Identify which cell holds the provided text, then report its (x, y) central coordinate. 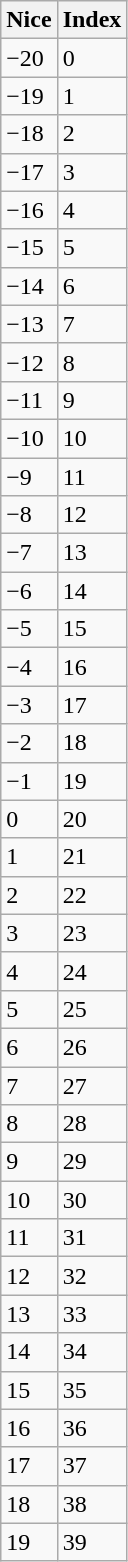
36 (92, 1428)
28 (92, 1124)
30 (92, 1200)
−20 (29, 58)
−6 (29, 591)
20 (92, 819)
−19 (29, 96)
34 (92, 1352)
21 (92, 857)
22 (92, 895)
23 (92, 933)
−2 (29, 743)
−11 (29, 400)
−9 (29, 477)
37 (92, 1466)
33 (92, 1314)
−3 (29, 705)
31 (92, 1238)
−7 (29, 553)
Nice (29, 20)
26 (92, 1047)
−14 (29, 286)
38 (92, 1504)
39 (92, 1542)
−4 (29, 667)
24 (92, 971)
−1 (29, 781)
29 (92, 1162)
25 (92, 1009)
−12 (29, 362)
−15 (29, 248)
−13 (29, 324)
−16 (29, 210)
Index (92, 20)
−5 (29, 629)
−10 (29, 438)
−8 (29, 515)
−18 (29, 134)
−17 (29, 172)
35 (92, 1390)
27 (92, 1085)
32 (92, 1276)
